Find where the given text appears and provide that cell's center as [x, y] coordinate. 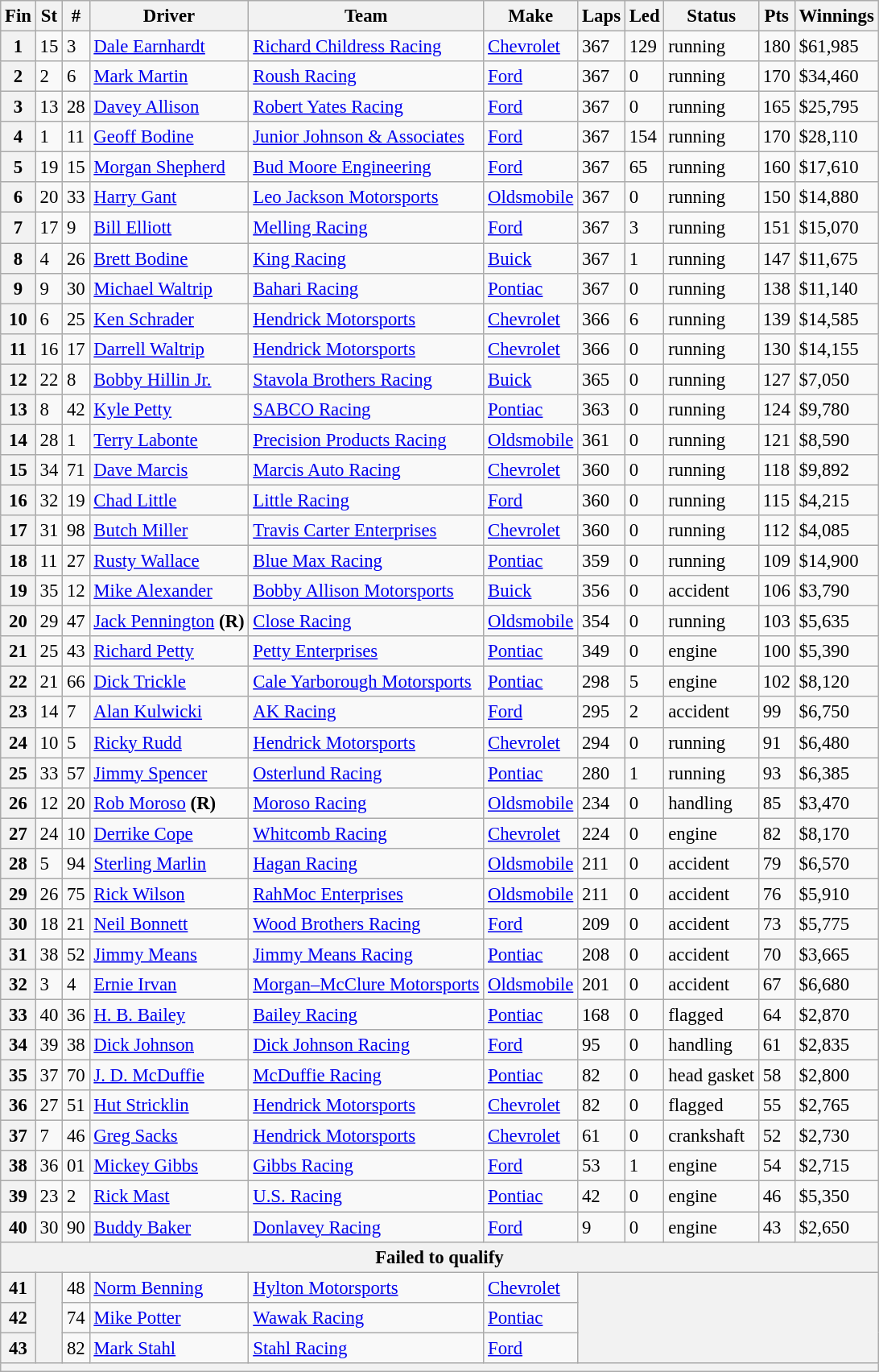
Petty Enterprises [366, 651]
Davey Allison [169, 107]
$3,470 [836, 803]
118 [776, 470]
$5,350 [836, 1196]
Whitcomb Racing [366, 833]
94 [76, 864]
$2,800 [836, 1076]
Buddy Baker [169, 1227]
$11,675 [836, 258]
98 [76, 531]
Mike Potter [169, 1317]
$28,110 [836, 137]
147 [776, 258]
Geoff Bodine [169, 137]
Donlavey Racing [366, 1227]
73 [776, 924]
$15,070 [836, 228]
Greg Sacks [169, 1136]
$6,750 [836, 713]
$3,665 [836, 954]
51 [76, 1105]
$6,570 [836, 864]
91 [776, 742]
76 [776, 894]
208 [602, 954]
crankshaft [712, 1136]
$34,460 [836, 76]
Travis Carter Enterprises [366, 531]
Rusty Wallace [169, 561]
359 [602, 561]
93 [776, 773]
Laps [602, 16]
Butch Miller [169, 531]
Jimmy Spencer [169, 773]
Winnings [836, 16]
Robert Yates Racing [366, 107]
$25,795 [836, 107]
Jack Pennington (R) [169, 622]
Darrell Waltrip [169, 349]
Sterling Marlin [169, 864]
$2,730 [836, 1136]
Mickey Gibbs [169, 1167]
Stahl Racing [366, 1348]
$9,892 [836, 470]
Alan Kulwicki [169, 713]
Failed to qualify [439, 1257]
165 [776, 107]
$2,835 [836, 1045]
U.S. Racing [366, 1196]
100 [776, 651]
55 [776, 1105]
150 [776, 197]
354 [602, 622]
Blue Max Racing [366, 561]
Richard Childress Racing [366, 47]
Jimmy Means Racing [366, 954]
151 [776, 228]
106 [776, 591]
01 [76, 1167]
$6,480 [836, 742]
$14,585 [836, 319]
Dick Trickle [169, 682]
$5,775 [836, 924]
Junior Johnson & Associates [366, 137]
209 [602, 924]
109 [776, 561]
Ernie Irvan [169, 985]
Gibbs Racing [366, 1167]
Rick Mast [169, 1196]
$2,765 [836, 1105]
Hagan Racing [366, 864]
Wood Brothers Racing [366, 924]
$2,715 [836, 1167]
95 [602, 1045]
Ken Schrader [169, 319]
Cale Yarborough Motorsports [366, 682]
$2,650 [836, 1227]
Led [644, 16]
129 [644, 47]
124 [776, 410]
Richard Petty [169, 651]
Marcis Auto Racing [366, 470]
$5,390 [836, 651]
Mark Martin [169, 76]
Dale Earnhardt [169, 47]
head gasket [712, 1076]
115 [776, 500]
$11,140 [836, 288]
Harry Gant [169, 197]
Hylton Motorsports [366, 1287]
139 [776, 319]
127 [776, 379]
74 [76, 1317]
224 [602, 833]
54 [776, 1167]
112 [776, 531]
McDuffie Racing [366, 1076]
$17,610 [836, 167]
Osterlund Racing [366, 773]
71 [76, 470]
$9,780 [836, 410]
Michael Waltrip [169, 288]
57 [76, 773]
Jimmy Means [169, 954]
Little Racing [366, 500]
$14,880 [836, 197]
$3,790 [836, 591]
130 [776, 349]
66 [76, 682]
$61,985 [836, 47]
Morgan Shepherd [169, 167]
Derrike Cope [169, 833]
Bud Moore Engineering [366, 167]
$8,590 [836, 440]
Dick Johnson [169, 1045]
SABCO Racing [366, 410]
$4,215 [836, 500]
Chad Little [169, 500]
295 [602, 713]
64 [776, 1015]
Mark Stahl [169, 1348]
294 [602, 742]
280 [602, 773]
Terry Labonte [169, 440]
Brett Bodine [169, 258]
$7,050 [836, 379]
Ricky Rudd [169, 742]
Neil Bonnett [169, 924]
J. D. McDuffie [169, 1076]
154 [644, 137]
138 [776, 288]
King Racing [366, 258]
Leo Jackson Motorsports [366, 197]
90 [76, 1227]
RahMoc Enterprises [366, 894]
47 [76, 622]
$6,385 [836, 773]
298 [602, 682]
$2,870 [836, 1015]
AK Racing [366, 713]
201 [602, 985]
Melling Racing [366, 228]
168 [602, 1015]
Stavola Brothers Racing [366, 379]
Precision Products Racing [366, 440]
234 [602, 803]
Bailey Racing [366, 1015]
Bobby Hillin Jr. [169, 379]
365 [602, 379]
79 [776, 864]
$8,120 [836, 682]
Fin [19, 16]
$8,170 [836, 833]
Close Racing [366, 622]
Kyle Petty [169, 410]
Pts [776, 16]
361 [602, 440]
$4,085 [836, 531]
121 [776, 440]
Bahari Racing [366, 288]
Bobby Allison Motorsports [366, 591]
53 [602, 1167]
Status [712, 16]
Bill Elliott [169, 228]
Make [531, 16]
65 [644, 167]
67 [776, 985]
$14,900 [836, 561]
Wawak Racing [366, 1317]
Rob Moroso (R) [169, 803]
41 [19, 1287]
Rick Wilson [169, 894]
Team [366, 16]
99 [776, 713]
349 [602, 651]
58 [776, 1076]
H. B. Bailey [169, 1015]
85 [776, 803]
180 [776, 47]
103 [776, 622]
St [48, 16]
Mike Alexander [169, 591]
Roush Racing [366, 76]
75 [76, 894]
$5,910 [836, 894]
$14,155 [836, 349]
Hut Stricklin [169, 1105]
Morgan–McClure Motorsports [366, 985]
160 [776, 167]
$5,635 [836, 622]
$6,680 [836, 985]
48 [76, 1287]
Norm Benning [169, 1287]
# [76, 16]
Dave Marcis [169, 470]
Driver [169, 16]
356 [602, 591]
363 [602, 410]
Dick Johnson Racing [366, 1045]
Moroso Racing [366, 803]
102 [776, 682]
